For the text-containing cell, return its midpoint in (X, Y) coordinate format. 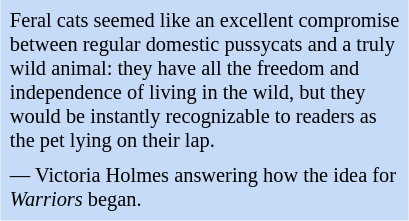
— Victoria Holmes answering how the idea for Warriors began. (204, 188)
